For the text-containing cell, return its midpoint in (x, y) coordinate format. 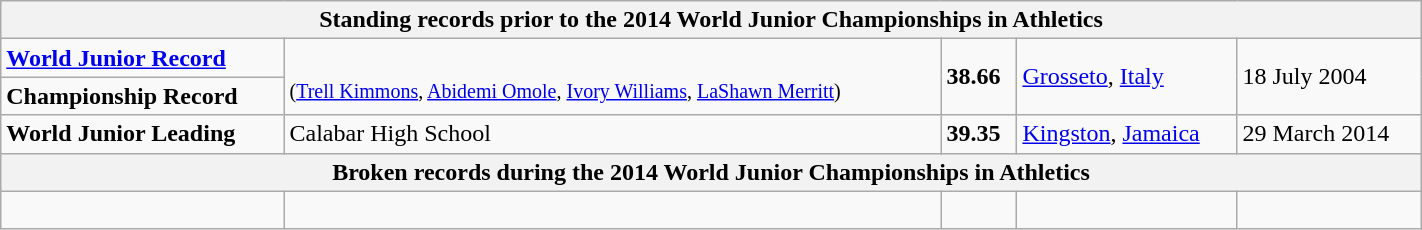
Grosseto, Italy (1127, 77)
38.66 (979, 77)
39.35 (979, 134)
(Trell Kimmons, Abidemi Omole, Ivory Williams, LaShawn Merritt) (612, 77)
World Junior Leading (142, 134)
Championship Record (142, 96)
18 July 2004 (1329, 77)
29 March 2014 (1329, 134)
Calabar High School (612, 134)
World Junior Record (142, 58)
Kingston, Jamaica (1127, 134)
Broken records during the 2014 World Junior Championships in Athletics (711, 172)
Standing records prior to the 2014 World Junior Championships in Athletics (711, 20)
